Locate the cell with the specified text and output its [X, Y] center coordinate. 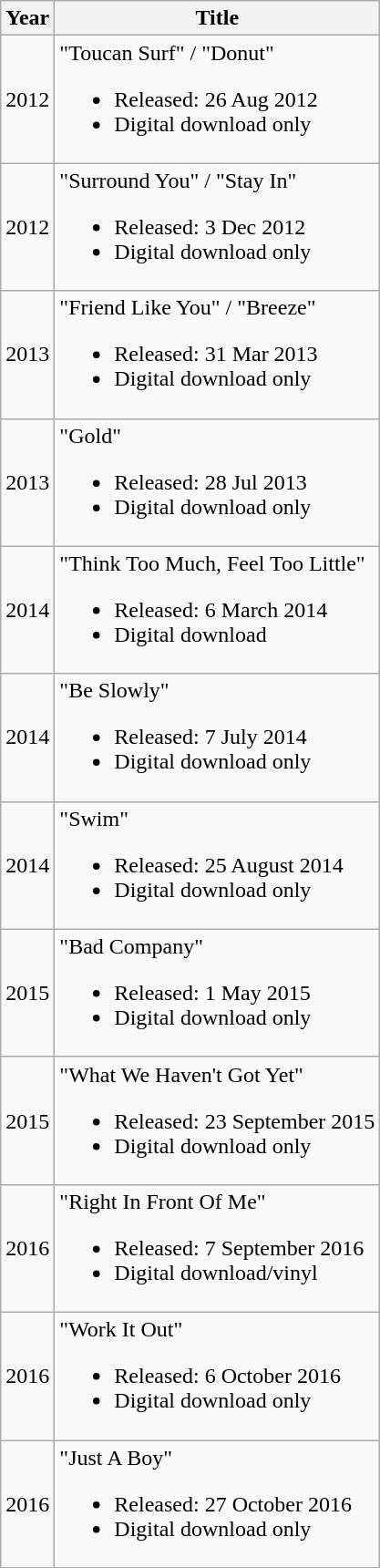
"Be Slowly"Released: 7 July 2014Digital download only [217, 738]
Year [27, 18]
"Surround You" / "Stay In"Released: 3 Dec 2012Digital download only [217, 227]
"Toucan Surf" / "Donut"Released: 26 Aug 2012Digital download only [217, 99]
"Work It Out"Released: 6 October 2016Digital download only [217, 1376]
"Bad Company"Released: 1 May 2015Digital download only [217, 993]
Title [217, 18]
"Just A Boy"Released: 27 October 2016Digital download only [217, 1504]
"Swim"Released: 25 August 2014Digital download only [217, 865]
"Think Too Much, Feel Too Little"Released: 6 March 2014Digital download [217, 610]
"Right In Front Of Me"Released: 7 September 2016Digital download/vinyl [217, 1248]
"What We Haven't Got Yet"Released: 23 September 2015Digital download only [217, 1120]
"Gold"Released: 28 Jul 2013Digital download only [217, 482]
"Friend Like You" / "Breeze"Released: 31 Mar 2013Digital download only [217, 355]
